Return (X, Y) of the center of cell containing provided text 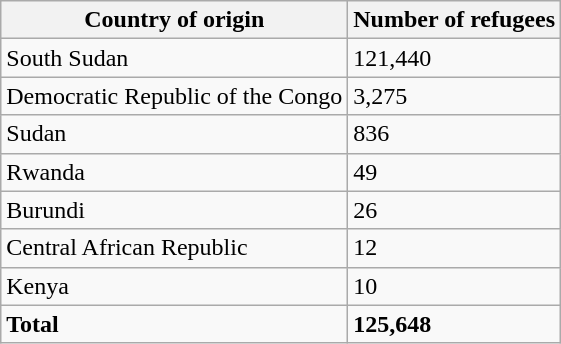
South Sudan (174, 58)
Rwanda (174, 172)
Number of refugees (454, 20)
3,275 (454, 96)
Kenya (174, 286)
125,648 (454, 324)
Burundi (174, 210)
836 (454, 134)
Democratic Republic of the Congo (174, 96)
49 (454, 172)
Central African Republic (174, 248)
121,440 (454, 58)
26 (454, 210)
12 (454, 248)
Country of origin (174, 20)
10 (454, 286)
Sudan (174, 134)
Total (174, 324)
